Determine the (X, Y) coordinate at the center of the cell enclosing the given text.  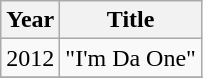
Title (131, 20)
Year (30, 20)
"I'm Da One" (131, 58)
2012 (30, 58)
